Output the (x, y) coordinate of the center of the cell containing the given text.  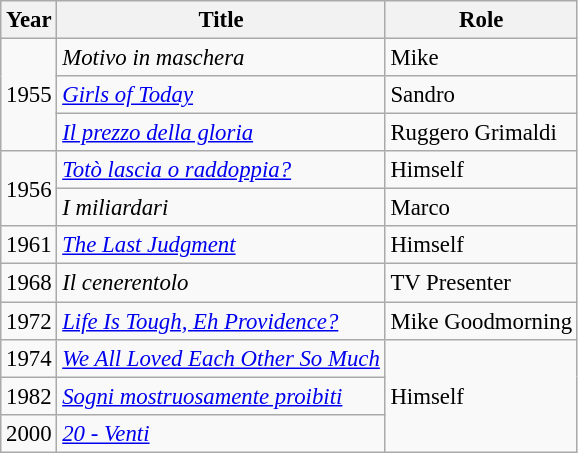
I miliardari (221, 208)
Role (481, 20)
2000 (29, 433)
1968 (29, 283)
1956 (29, 188)
Sandro (481, 95)
Girls of Today (221, 95)
Il prezzo della gloria (221, 133)
1961 (29, 245)
20 - Venti (221, 433)
Sogni mostruosamente proibiti (221, 396)
1972 (29, 321)
Year (29, 20)
1974 (29, 358)
The Last Judgment (221, 245)
Mike (481, 58)
1955 (29, 96)
Marco (481, 208)
1982 (29, 396)
Motivo in maschera (221, 58)
Mike Goodmorning (481, 321)
Ruggero Grimaldi (481, 133)
TV Presenter (481, 283)
Il cenerentolo (221, 283)
We All Loved Each Other So Much (221, 358)
Life Is Tough, Eh Providence? (221, 321)
Title (221, 20)
Totò lascia o raddoppia? (221, 170)
